Capture the cell that displays the provided text and extract its (x, y) central coordinate. 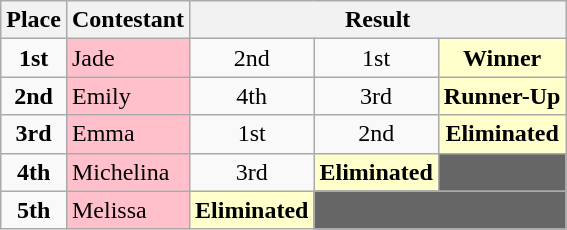
Place (34, 20)
Result (378, 20)
Emma (128, 134)
5th (34, 210)
Contestant (128, 20)
Winner (502, 58)
Emily (128, 96)
Runner-Up (502, 96)
Jade (128, 58)
Michelina (128, 172)
Melissa (128, 210)
